Provide the [X, Y] coordinate of the cell's center where the given text is located.  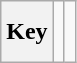
Key [27, 32]
